Search for the cell housing the specified text and yield its (x, y) center coordinate. 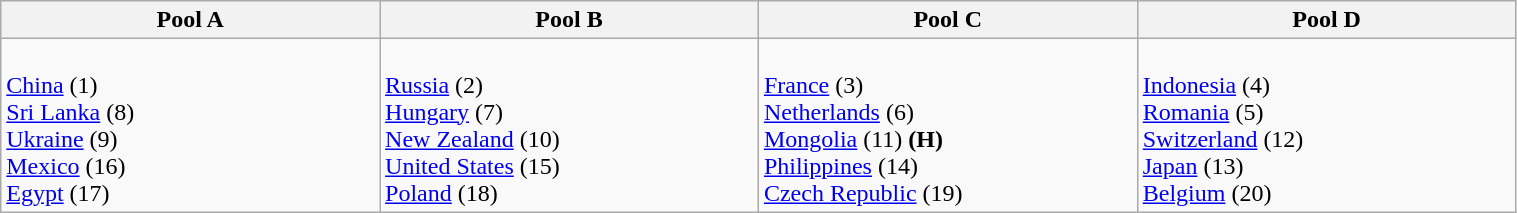
Pool C (948, 20)
France (3) Netherlands (6) Mongolia (11) (H) Philippines (14) Czech Republic (19) (948, 126)
China (1) Sri Lanka (8) Ukraine (9) Mexico (16) Egypt (17) (190, 126)
Indonesia (4) Romania (5) Switzerland (12) Japan (13) Belgium (20) (1326, 126)
Pool D (1326, 20)
Pool A (190, 20)
Russia (2) Hungary (7) New Zealand (10) United States (15) Poland (18) (570, 126)
Pool B (570, 20)
